Search for the cell housing the specified text and yield its [X, Y] center coordinate. 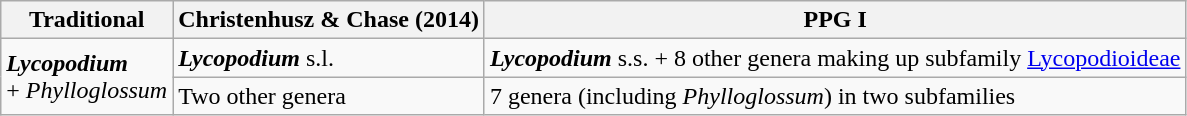
Lycopodium s.s. + 8 other genera making up subfamily Lycopodioideae [835, 58]
Traditional [87, 20]
Christenhusz & Chase (2014) [329, 20]
Lycopodium+ Phylloglossum [87, 77]
Two other genera [329, 96]
7 genera (including Phylloglossum) in two subfamilies [835, 96]
PPG I [835, 20]
Lycopodium s.l. [329, 58]
